From the cell containing the given text, extract its center point as (x, y) coordinate. 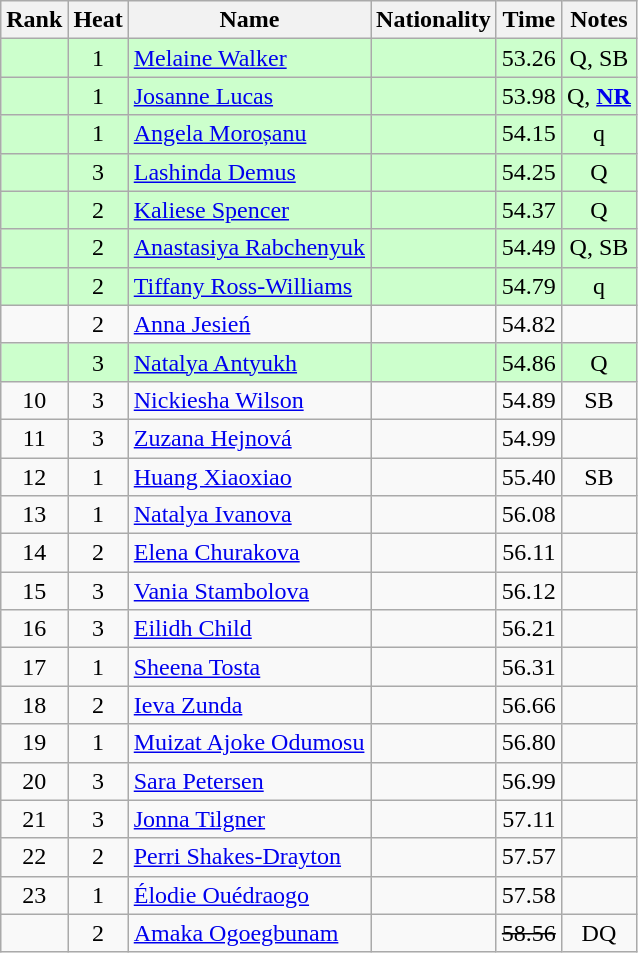
Lashinda Demus (249, 172)
Rank (34, 20)
Amaka Ogoegbunam (249, 933)
20 (34, 781)
Melaine Walker (249, 58)
Nickiesha Wilson (249, 400)
11 (34, 438)
Sara Petersen (249, 781)
56.66 (528, 705)
Angela Moroșanu (249, 134)
14 (34, 553)
Josanne Lucas (249, 96)
55.40 (528, 477)
54.82 (528, 324)
15 (34, 591)
57.58 (528, 895)
Tiffany Ross-Williams (249, 286)
Name (249, 20)
56.11 (528, 553)
56.21 (528, 629)
10 (34, 400)
Élodie Ouédraogo (249, 895)
54.25 (528, 172)
Kaliese Spencer (249, 210)
56.08 (528, 515)
Vania Stambolova (249, 591)
54.86 (528, 362)
Sheena Tosta (249, 667)
Time (528, 20)
Anna Jesień (249, 324)
23 (34, 895)
57.57 (528, 857)
56.80 (528, 743)
22 (34, 857)
21 (34, 819)
Nationality (434, 20)
57.11 (528, 819)
Ieva Zunda (249, 705)
16 (34, 629)
19 (34, 743)
18 (34, 705)
54.49 (528, 248)
56.31 (528, 667)
Heat (98, 20)
12 (34, 477)
DQ (598, 933)
Huang Xiaoxiao (249, 477)
Eilidh Child (249, 629)
13 (34, 515)
56.99 (528, 781)
58.56 (528, 933)
Natalya Ivanova (249, 515)
53.26 (528, 58)
Notes (598, 20)
Natalya Antyukh (249, 362)
Anastasiya Rabchenyuk (249, 248)
Jonna Tilgner (249, 819)
54.37 (528, 210)
56.12 (528, 591)
Elena Churakova (249, 553)
54.15 (528, 134)
Zuzana Hejnová (249, 438)
54.89 (528, 400)
Q, NR (598, 96)
54.79 (528, 286)
17 (34, 667)
Perri Shakes-Drayton (249, 857)
53.98 (528, 96)
54.99 (528, 438)
Muizat Ajoke Odumosu (249, 743)
